Return the (x, y) coordinate for the center point of the cell that contains the specified text.  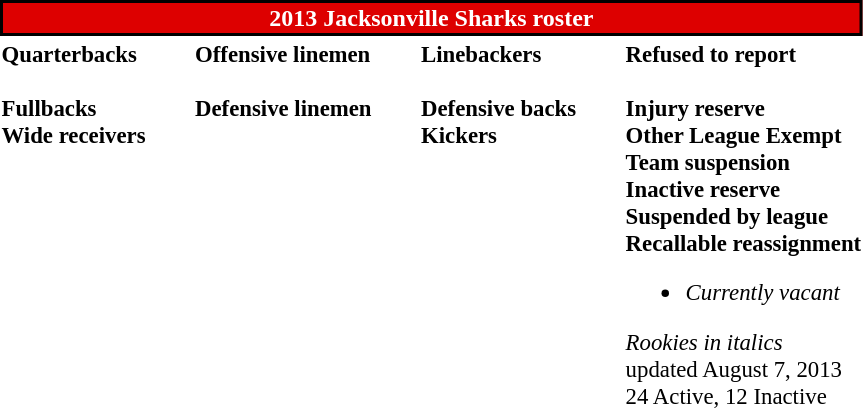
2013 Jacksonville Sharks roster (432, 18)
